Return the (x, y) coordinate for the center point of the cell that contains the specified text.  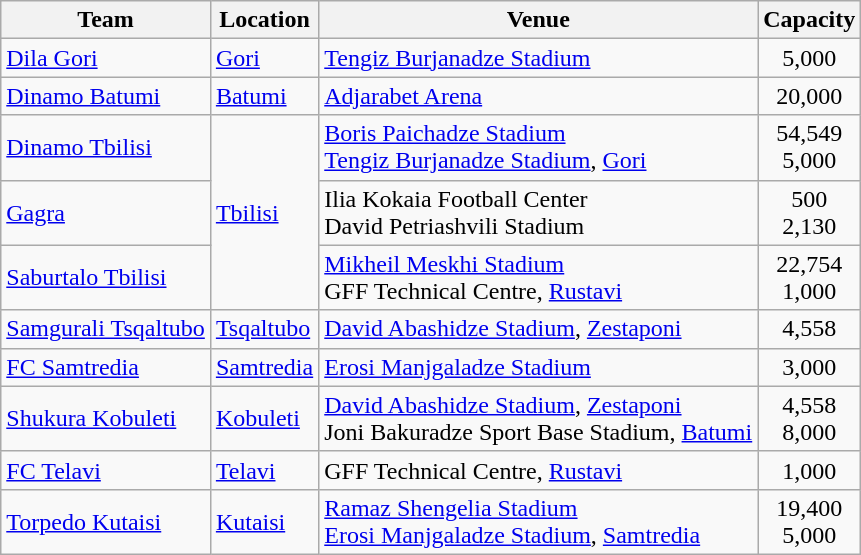
FC Telavi (106, 470)
Gori (264, 58)
GFF Technical Centre, Rustavi (538, 470)
54,5495,000 (810, 148)
5,000 (810, 58)
4,5588,000 (810, 418)
19,4005,000 (810, 522)
Telavi (264, 470)
Mikheil Meskhi StadiumGFF Technical Centre, Rustavi (538, 278)
Gagra (106, 212)
Ramaz Shengelia StadiumErosi Manjgaladze Stadium, Samtredia (538, 522)
22,7541,000 (810, 278)
Samtredia (264, 367)
Samgurali Tsqaltubo (106, 329)
Venue (538, 20)
Tengiz Burjanadze Stadium (538, 58)
Boris Paichadze StadiumTengiz Burjanadze Stadium, Gori (538, 148)
Location (264, 20)
Batumi (264, 96)
5002,130 (810, 212)
20,000 (810, 96)
Capacity (810, 20)
3,000 (810, 367)
Dinamo Tbilisi (106, 148)
4,558 (810, 329)
FC Samtredia (106, 367)
Adjarabet Arena (538, 96)
Erosi Manjgaladze Stadium (538, 367)
David Abashidze Stadium, ZestaponiJoni Bakuradze Sport Base Stadium, Batumi (538, 418)
Saburtalo Tbilisi (106, 278)
1,000 (810, 470)
Torpedo Kutaisi (106, 522)
Tsqaltubo (264, 329)
Dinamo Batumi (106, 96)
Kutaisi (264, 522)
Team (106, 20)
Ilia Kokaia Football CenterDavid Petriashvili Stadium (538, 212)
Dila Gori (106, 58)
Kobuleti (264, 418)
Tbilisi (264, 212)
Shukura Kobuleti (106, 418)
David Abashidze Stadium, Zestaponi (538, 329)
